Locate the cell with the specified text and output its [X, Y] center coordinate. 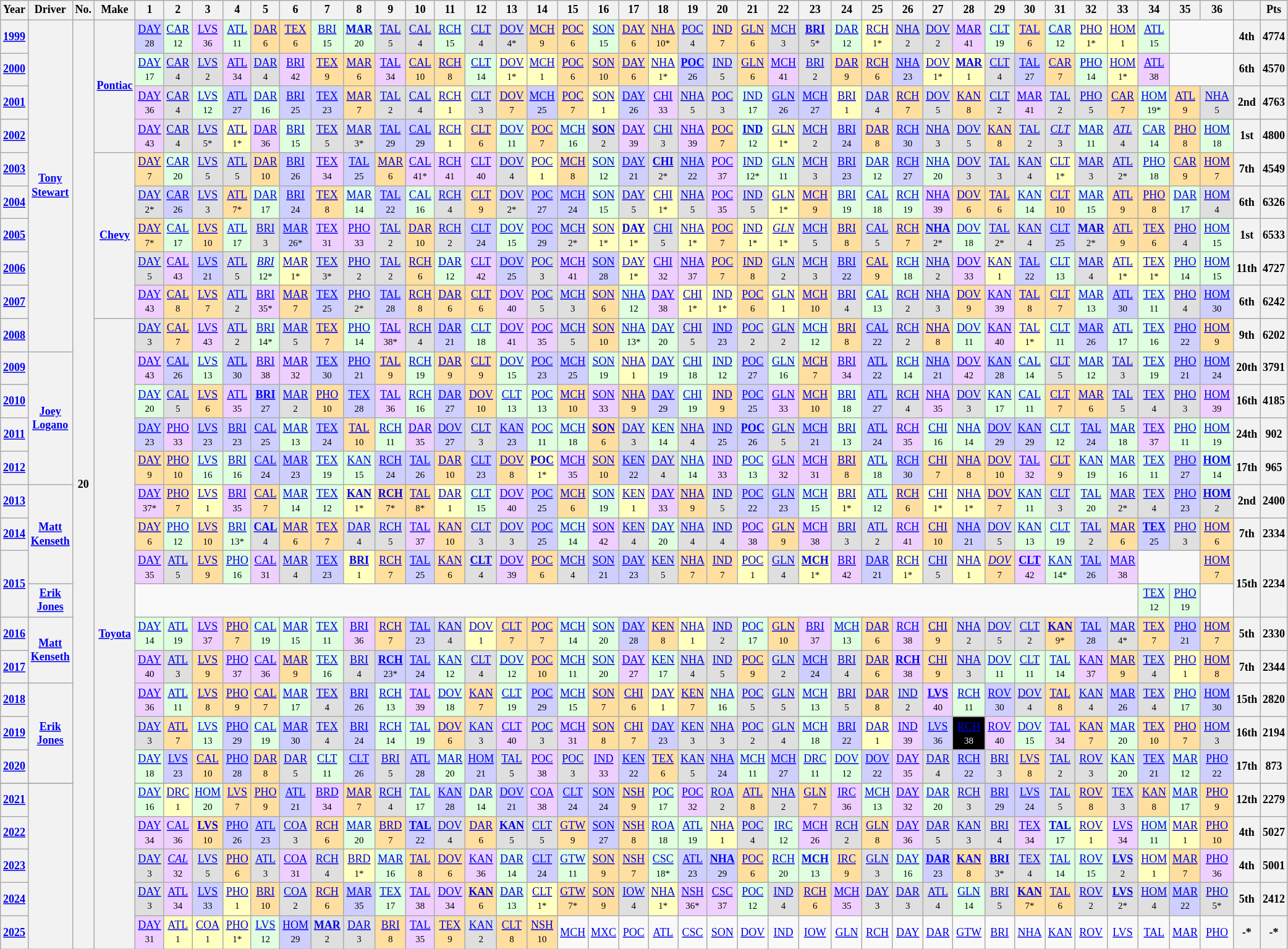
MCH21 [815, 435]
3791 [1274, 368]
KAN29 [1030, 435]
DOV33 [969, 269]
KAN14 [1030, 202]
HOM19 [1217, 435]
Chevy [115, 236]
9 [391, 10]
PHO16 [237, 568]
COA3 [295, 833]
CAL24 [266, 468]
LVS2* [1122, 899]
MCH2 [815, 136]
2024 [15, 899]
15 [573, 10]
POC23 [542, 368]
ROV8 [1091, 799]
CLT26 [359, 767]
RCH [878, 932]
CAL18 [878, 202]
POC10 [542, 667]
SON8 [604, 733]
NHA16 [722, 700]
MAR18 [1122, 435]
2016 [15, 634]
TEX3 [1122, 799]
COA1 [208, 932]
DAY17 [150, 70]
MCH2* [573, 236]
No. [83, 10]
BRI36 [359, 634]
DAR16 [266, 103]
KAN14* [1061, 568]
2023 [15, 866]
KEN14 [663, 435]
8 [359, 10]
TEX8 [327, 202]
24th [1247, 435]
IRC12 [784, 833]
2820 [1274, 700]
PHO11 [1185, 435]
IRC9 [847, 866]
MAR38 [1122, 568]
TEX10 [1155, 733]
IND9 [722, 401]
2004 [15, 202]
CAL16 [420, 202]
DOV8 [512, 468]
2020 [15, 767]
33 [1122, 10]
NSH7 [633, 866]
TAL1* [1030, 335]
CAL14 [1030, 368]
BRI37 [815, 634]
TEX1* [1155, 269]
MCH1 [542, 70]
2014 [15, 534]
12 [481, 10]
NHA20 [938, 169]
ATL21 [295, 799]
4774 [1274, 36]
SON42 [604, 534]
3 [208, 10]
IND25 [722, 435]
Joey Logano [50, 418]
POC11 [542, 435]
2412 [1274, 899]
28 [969, 10]
MCH38 [815, 534]
CLT23 [481, 468]
BRI18 [847, 401]
BRI1* [847, 501]
CHI32 [663, 269]
NHA2* [938, 236]
2009 [15, 368]
RCH5 [391, 534]
DAY33 [663, 501]
CAR9 [1185, 169]
ROV1 [1091, 833]
COA38 [542, 799]
ROA18 [663, 833]
2334 [1274, 534]
LVS1 [208, 501]
GTW7* [573, 899]
MCH6 [573, 501]
24 [847, 10]
ATL18 [878, 468]
DAY34 [150, 833]
DOV39 [512, 568]
2010 [15, 401]
RCH27 [907, 169]
GLN33 [784, 401]
2015 [15, 584]
NSH8 [633, 833]
KAN7* [1030, 899]
1 [150, 10]
CAR26 [178, 202]
DAY14 [150, 634]
SON21 [604, 568]
2011 [15, 435]
DAR20 [938, 799]
POC1* [542, 468]
BRD1* [359, 866]
TEX28 [359, 401]
4185 [1274, 401]
LVS34 [1122, 833]
CAR14 [1155, 136]
29 [999, 10]
GLN7 [815, 799]
DOV [753, 932]
BRI38 [266, 368]
KAN19 [1091, 468]
NHA10* [663, 36]
SON33 [604, 401]
IND39 [907, 733]
BRI16 [237, 468]
IND8 [753, 269]
MAR32 [295, 368]
MCH1* [815, 568]
902 [1274, 435]
TEX21 [1155, 767]
2022 [15, 833]
LVS21 [208, 269]
NSH36* [693, 899]
CAL22 [878, 335]
BRI19 [847, 202]
GLN26 [784, 103]
LVS40 [938, 700]
HOM1* [1122, 70]
BRI10 [266, 899]
ROV15 [1091, 866]
MAR23 [295, 468]
GLN14 [969, 899]
ROV40 [999, 733]
NHA12 [633, 302]
2006 [15, 269]
MAR3 [1091, 169]
NHA29 [722, 866]
5027 [1274, 833]
SON1* [604, 236]
RCH7* [391, 501]
RCH23* [391, 667]
ATL12 [878, 501]
11 [450, 10]
DOV29 [999, 435]
SON27 [604, 833]
DAR36 [266, 136]
ATL22 [878, 368]
HOM11 [1155, 833]
KAN17 [999, 401]
BRI35 [237, 501]
PHO2* [359, 302]
DOV1 [481, 634]
TAL39 [420, 700]
2000 [15, 70]
DOV34 [450, 899]
ROA2 [722, 799]
KAN23 [512, 435]
CHI3 [663, 136]
KEN17 [663, 667]
9th [1247, 335]
GLN1 [784, 302]
BRI5* [815, 36]
MCH [573, 932]
COA2 [295, 899]
PHO5 [1091, 103]
POC22 [753, 501]
TEX5 [327, 136]
MAR3* [359, 136]
HOM3 [1217, 733]
Toyota [115, 634]
TEX17 [391, 899]
PHO37 [237, 667]
POC [633, 932]
COA31 [295, 866]
5001 [1274, 866]
2001 [15, 103]
TEX37 [1155, 435]
CAL26 [178, 368]
MCH26 [815, 833]
KEN5 [663, 568]
21 [753, 10]
HOM29 [295, 932]
PHO26 [237, 833]
11th [1247, 269]
MXC [604, 932]
IOW4 [633, 899]
CHI2* [663, 169]
PHO [1217, 932]
BRI14* [266, 335]
TAL2* [999, 236]
CLT14 [481, 70]
MAR26* [295, 236]
4 [237, 10]
GLN8 [878, 833]
Make [115, 10]
TEX30 [327, 368]
DAR27 [450, 401]
2008 [15, 335]
RCH20 [784, 866]
TAL23 [420, 634]
TAL32 [1030, 468]
TAL38* [391, 335]
HOM9 [1217, 335]
DAY9 [150, 468]
DOV21 [512, 799]
DAY19 [663, 368]
DAY [907, 932]
MAR [1185, 932]
SON1 [604, 103]
2002 [15, 136]
DOV2 [938, 36]
NHA37 [693, 269]
2018 [15, 700]
CAL41* [420, 169]
2012 [15, 468]
2003 [15, 169]
CHI33 [663, 103]
DOV42 [969, 368]
KAN9* [1061, 634]
CAL43 [178, 269]
TAL35 [420, 932]
RCH22 [969, 767]
NSH9 [633, 799]
4727 [1274, 269]
12th [1247, 799]
POC12 [753, 899]
MCH7 [815, 368]
IOW [815, 932]
GLN23 [784, 501]
ROV30 [999, 700]
2025 [15, 932]
HOM39 [1217, 401]
MAR30 [295, 733]
KEN4 [633, 534]
2 [178, 10]
PHO29 [237, 733]
CSC18* [663, 866]
ATL28 [420, 767]
DOV9 [969, 302]
KAN10 [450, 534]
2013 [15, 501]
CAL11 [1030, 401]
NSH10 [542, 932]
35 [1185, 10]
TEX31 [327, 236]
DAR13 [512, 899]
LVS37 [208, 634]
DAY38 [663, 302]
RCH15 [450, 36]
IND23 [722, 335]
CLT10 [1061, 202]
TEX24 [327, 435]
13 [512, 10]
POC32 [693, 799]
CAL32 [178, 866]
NHA13* [633, 335]
TAL [1155, 932]
DAY37* [150, 501]
2005 [15, 236]
TAL19 [420, 733]
PHO2 [359, 269]
NHA35 [938, 401]
NHA22 [693, 169]
6242 [1274, 302]
BRI34 [847, 368]
ROV [1091, 932]
DAY27 [633, 667]
PHO27 [1185, 468]
MCH12 [815, 335]
CHI16 [938, 435]
DOV41 [512, 335]
27 [938, 10]
Year [15, 10]
TAL8* [420, 501]
PHO12 [178, 534]
KEN8 [663, 634]
DAY4 [663, 468]
DAY40 [150, 667]
10 [420, 10]
RCH24 [391, 468]
CAL29 [420, 136]
PHO19 [1185, 600]
6326 [1274, 202]
TEX3* [327, 269]
HOM21 [481, 767]
DAY32 [907, 799]
KAN15 [359, 468]
2279 [1274, 799]
ATL24 [878, 435]
HOM2 [1217, 501]
CSC37 [722, 899]
2019 [15, 733]
DAY39 [633, 136]
965 [1274, 468]
CAL13 [878, 302]
CLT12 [1061, 435]
MAR22 [1185, 899]
2330 [1274, 634]
4800 [1274, 136]
PHO36 [1217, 866]
ATL38 [1155, 70]
NHA [1030, 932]
BRI2 [815, 70]
CAL17 [178, 236]
DOV27 [450, 435]
Pts [1274, 10]
25 [878, 10]
GLN11 [784, 169]
5 [266, 10]
32 [1091, 10]
DOV4* [512, 36]
ATL [663, 932]
GLN3 [878, 866]
KAN12 [450, 667]
36 [1217, 10]
14 [542, 10]
TAL27 [1030, 70]
RCH35 [907, 435]
LVS43 [208, 335]
HOM24 [1217, 368]
ATL8 [753, 799]
16 [604, 10]
LVS [1122, 932]
CHI6 [633, 700]
ROV2 [1091, 899]
KAN1* [359, 501]
LVS6 [208, 401]
GTW [969, 932]
CAL9 [878, 269]
2194 [1274, 733]
KEN7 [693, 700]
CAL25 [266, 435]
GLN [847, 932]
HOM8 [1217, 667]
BRD34 [327, 799]
LVS5* [208, 136]
ATL1 [178, 932]
DOV25 [512, 269]
TAL10 [359, 435]
CLT8 [512, 932]
CLT18 [481, 335]
CAL31 [266, 568]
MCH16 [573, 136]
BRI35* [266, 302]
POC37 [722, 169]
SON24 [604, 799]
873 [1274, 767]
HOM19* [1155, 103]
30 [1030, 10]
DAY1 [663, 700]
SON28 [604, 269]
DAY26 [633, 103]
KAN37 [1091, 667]
KAN2 [481, 932]
CHI18 [693, 368]
2017 [15, 667]
RCH16 [420, 401]
ATL2* [1122, 169]
GLN9 [784, 534]
19 [693, 10]
SON [722, 932]
DAY18 [150, 767]
DOV22 [878, 767]
KAN [1061, 932]
MAR5 [295, 335]
IND12* [753, 169]
CLT25 [1061, 236]
CHI10 [938, 534]
DOV2* [512, 202]
DAY7* [150, 236]
6202 [1274, 335]
6 [295, 10]
HOM18 [1217, 136]
CLT15 [481, 501]
DAR35 [420, 435]
DAR23 [938, 866]
HOM14 [1217, 468]
BRI29 [999, 799]
18 [663, 10]
IND [784, 932]
PHO18 [1155, 169]
20th [1247, 368]
TAL38 [420, 899]
DAY7 [150, 169]
RCH13 [391, 700]
MCH8 [573, 169]
ATL15 [1155, 36]
GLN16 [784, 368]
TAL29 [391, 136]
TAL9 [391, 368]
BRI12* [266, 269]
MAR4* [1122, 634]
4570 [1274, 70]
KAN36 [481, 866]
DRC1 [178, 799]
CSC [693, 932]
DRC11 [815, 767]
ROV3 [1091, 767]
BRI13 [847, 435]
7 [327, 10]
BRD7 [391, 833]
ATL35 [237, 401]
2234 [1274, 584]
IND17 [753, 103]
4549 [1274, 169]
2021 [15, 799]
KAN39 [999, 302]
31 [1061, 10]
2344 [1274, 667]
1999 [15, 36]
4763 [1274, 103]
MAR11 [1091, 136]
DAR [938, 932]
RCH3 [969, 799]
TAL36 [391, 401]
SON7 [604, 700]
PHO23 [1185, 501]
POC9 [753, 667]
26 [907, 10]
Driver [50, 10]
KAN13 [1030, 534]
KAN1 [999, 269]
TAL37 [420, 534]
PHO6 [237, 866]
ATL7* [237, 202]
MAR1* [295, 269]
GLN32 [784, 468]
LVS16 [208, 468]
PHO28 [237, 767]
CHI19 [693, 401]
BRI3* [999, 866]
KAN40 [999, 335]
HOM20 [208, 799]
Pontiac [115, 87]
NHA7 [693, 568]
KAN20 [1122, 767]
DAY2* [150, 202]
PHO17 [1185, 700]
34 [1155, 10]
DAY31 [150, 932]
BRI25 [295, 103]
SON12 [604, 169]
LVS24 [1030, 799]
KEN1 [633, 501]
2400 [1274, 501]
SON2 [604, 136]
DAY21 [633, 169]
IRC36 [847, 799]
17 [633, 10]
HOM6 [1217, 534]
GTW9 [573, 833]
Tony Stewart [50, 185]
CAL8 [178, 302]
6533 [1274, 236]
BRI [999, 932]
BRI13* [237, 534]
NHA24 [722, 767]
BRI27 [266, 401]
22 [784, 10]
GTW11 [573, 866]
LVS3 [208, 202]
23 [815, 10]
KAN11 [1030, 501]
GLN10 [784, 634]
LVS33 [208, 899]
DAY29 [663, 401]
PHO5* [1217, 899]
TAL20 [1091, 501]
CAR20 [178, 169]
KEN3 [693, 733]
NHA23 [907, 70]
ATL7 [178, 733]
2007 [15, 302]
MCH4 [573, 568]
RCH18 [907, 269]
MAR35 [359, 899]
